Return the (x, y) coordinate for the center point of the cell that contains the specified text.  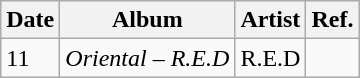
Album (148, 20)
R.E.D (270, 58)
Oriental – R.E.D (148, 58)
11 (30, 58)
Ref. (332, 20)
Date (30, 20)
Artist (270, 20)
